Identify which cell holds the provided text, then report its [x, y] central coordinate. 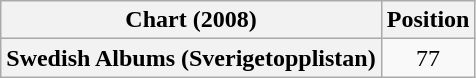
Swedish Albums (Sverigetopplistan) [191, 58]
Position [428, 20]
Chart (2008) [191, 20]
77 [428, 58]
